For the text-containing cell, return its midpoint in (X, Y) coordinate format. 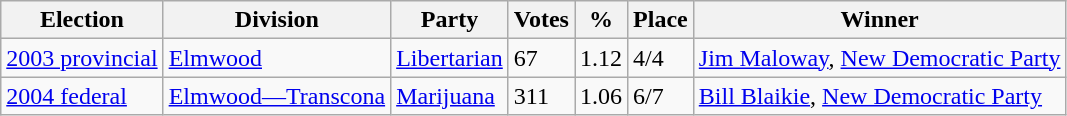
2003 provincial (82, 58)
311 (541, 96)
Election (82, 20)
1.06 (600, 96)
% (600, 20)
4/4 (661, 58)
Elmwood—Transcona (277, 96)
67 (541, 58)
Bill Blaikie, New Democratic Party (880, 96)
Jim Maloway, New Democratic Party (880, 58)
Party (450, 20)
6/7 (661, 96)
2004 federal (82, 96)
Libertarian (450, 58)
Elmwood (277, 58)
Marijuana (450, 96)
1.12 (600, 58)
Division (277, 20)
Votes (541, 20)
Winner (880, 20)
Place (661, 20)
